Extract the (X, Y) coordinate from the center of the cell holding the provided text.  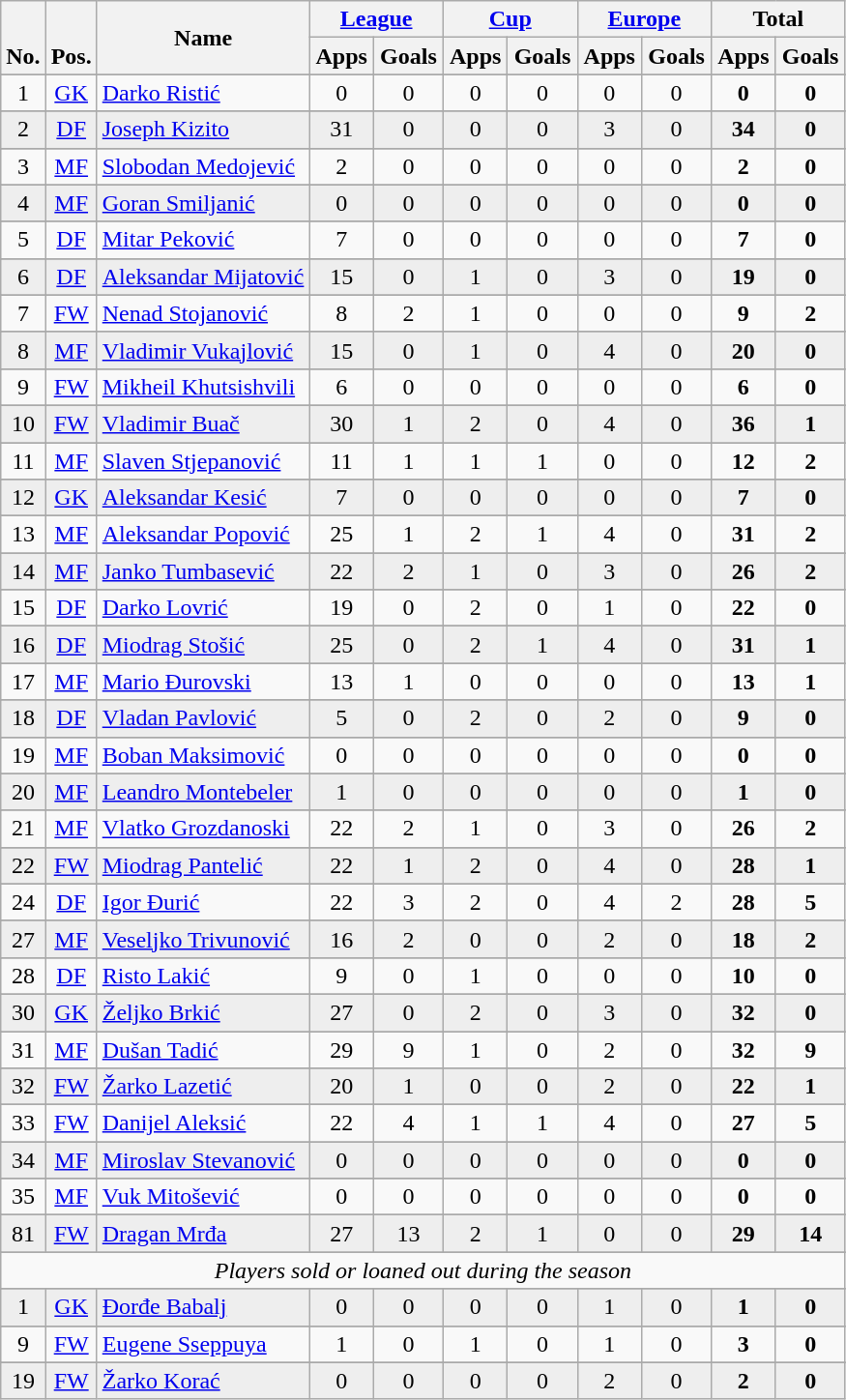
Mario Đurovski (203, 682)
Dušan Tadić (203, 1049)
Aleksandar Mijatović (203, 277)
Janko Tumbasević (203, 571)
Boban Maksimović (203, 755)
Pos. (72, 38)
Slaven Stjepanović (203, 461)
Igor Đurić (203, 902)
Europe (644, 19)
Darko Ristić (203, 93)
Cup (511, 19)
Aleksandar Popović (203, 535)
Vladimir Vukajlović (203, 350)
Vlatko Grozdanoski (203, 829)
81 (23, 1234)
Vladan Pavlović (203, 718)
League (377, 19)
Risto Lakić (203, 976)
Eugene Sseppuya (203, 1344)
Name (203, 38)
35 (23, 1197)
Players sold or loaned out during the season (423, 1270)
36 (744, 423)
Dragan Mrđa (203, 1234)
Vuk Mitošević (203, 1197)
Joseph Kizito (203, 130)
Danijel Aleksić (203, 1123)
Žarko Lazetić (203, 1087)
17 (23, 682)
Aleksandar Kesić (203, 498)
33 (23, 1123)
Mikheil Khutsishvili (203, 387)
Mitar Peković (203, 240)
21 (23, 829)
Željko Brkić (203, 1012)
Miodrag Stošić (203, 645)
Darko Lovrić (203, 608)
Miodrag Pantelić (203, 865)
Leandro Montebeler (203, 792)
24 (23, 902)
Slobodan Medojević (203, 166)
No. (23, 38)
Žarko Korać (203, 1381)
Veseljko Trivunović (203, 939)
Nenad Stojanović (203, 313)
Miroslav Stevanović (203, 1160)
Total (779, 19)
Đorđe Babalj (203, 1307)
Goran Smiljanić (203, 203)
Vladimir Buač (203, 423)
